Identify which cell holds the provided text, then report its (x, y) central coordinate. 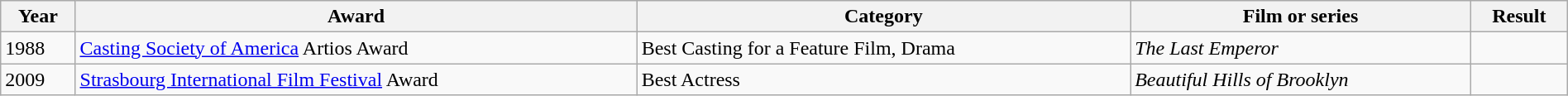
1988 (38, 48)
The Last Emperor (1301, 48)
Film or series (1301, 17)
Best Actress (883, 79)
Category (883, 17)
Beautiful Hills of Brooklyn (1301, 79)
Year (38, 17)
Award (356, 17)
Strasbourg International Film Festival Award (356, 79)
Casting Society of America Artios Award (356, 48)
2009 (38, 79)
Best Casting for a Feature Film, Drama (883, 48)
Result (1518, 17)
